Detect which cell encompasses the target text, then output its [X, Y] center coordinate. 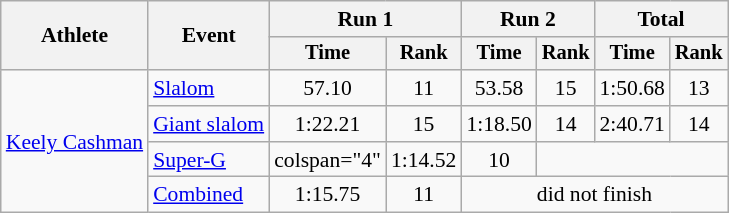
did not finish [594, 195]
Giant slalom [208, 124]
57.10 [328, 88]
13 [699, 88]
2:40.71 [632, 124]
1:22.21 [328, 124]
1:50.68 [632, 88]
Event [208, 36]
1:18.50 [498, 124]
Keely Cashman [74, 141]
10 [498, 160]
Run 2 [528, 19]
Total [660, 19]
1:14.52 [424, 160]
1:15.75 [328, 195]
Slalom [208, 88]
Super-G [208, 160]
Run 1 [365, 19]
Athlete [74, 36]
53.58 [498, 88]
colspan="4" [328, 160]
Combined [208, 195]
